Scan for the cell matching the given text and deliver its (X, Y) coordinate at center. 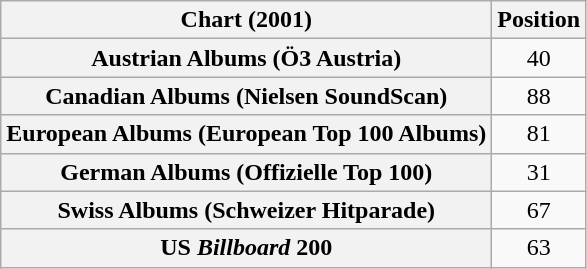
Position (539, 20)
European Albums (European Top 100 Albums) (246, 134)
81 (539, 134)
Swiss Albums (Schweizer Hitparade) (246, 210)
Chart (2001) (246, 20)
40 (539, 58)
German Albums (Offizielle Top 100) (246, 172)
67 (539, 210)
31 (539, 172)
Canadian Albums (Nielsen SoundScan) (246, 96)
88 (539, 96)
US Billboard 200 (246, 248)
63 (539, 248)
Austrian Albums (Ö3 Austria) (246, 58)
